Find where the given text appears and provide that cell's center as (X, Y) coordinate. 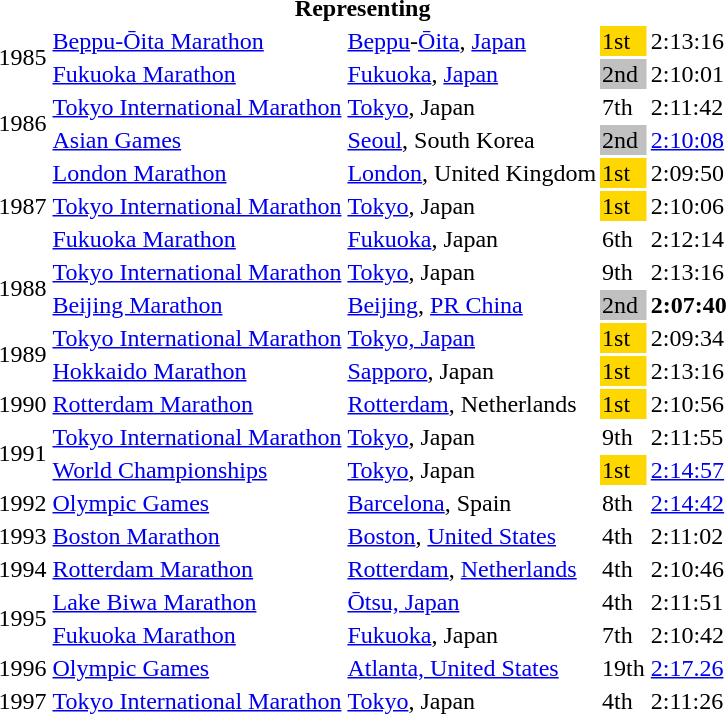
Asian Games (197, 140)
6th (624, 239)
London Marathon (197, 173)
Lake Biwa Marathon (197, 602)
Atlanta, United States (472, 668)
Boston, United States (472, 536)
Hokkaido Marathon (197, 371)
London, United Kingdom (472, 173)
Beijing Marathon (197, 305)
Beppu-Ōita, Japan (472, 41)
Beppu-Ōita Marathon (197, 41)
Seoul, South Korea (472, 140)
19th (624, 668)
Sapporo, Japan (472, 371)
Barcelona, Spain (472, 503)
Beijing, PR China (472, 305)
World Championships (197, 470)
8th (624, 503)
Ōtsu, Japan (472, 602)
Boston Marathon (197, 536)
